Detect which cell encompasses the target text, then output its (X, Y) center coordinate. 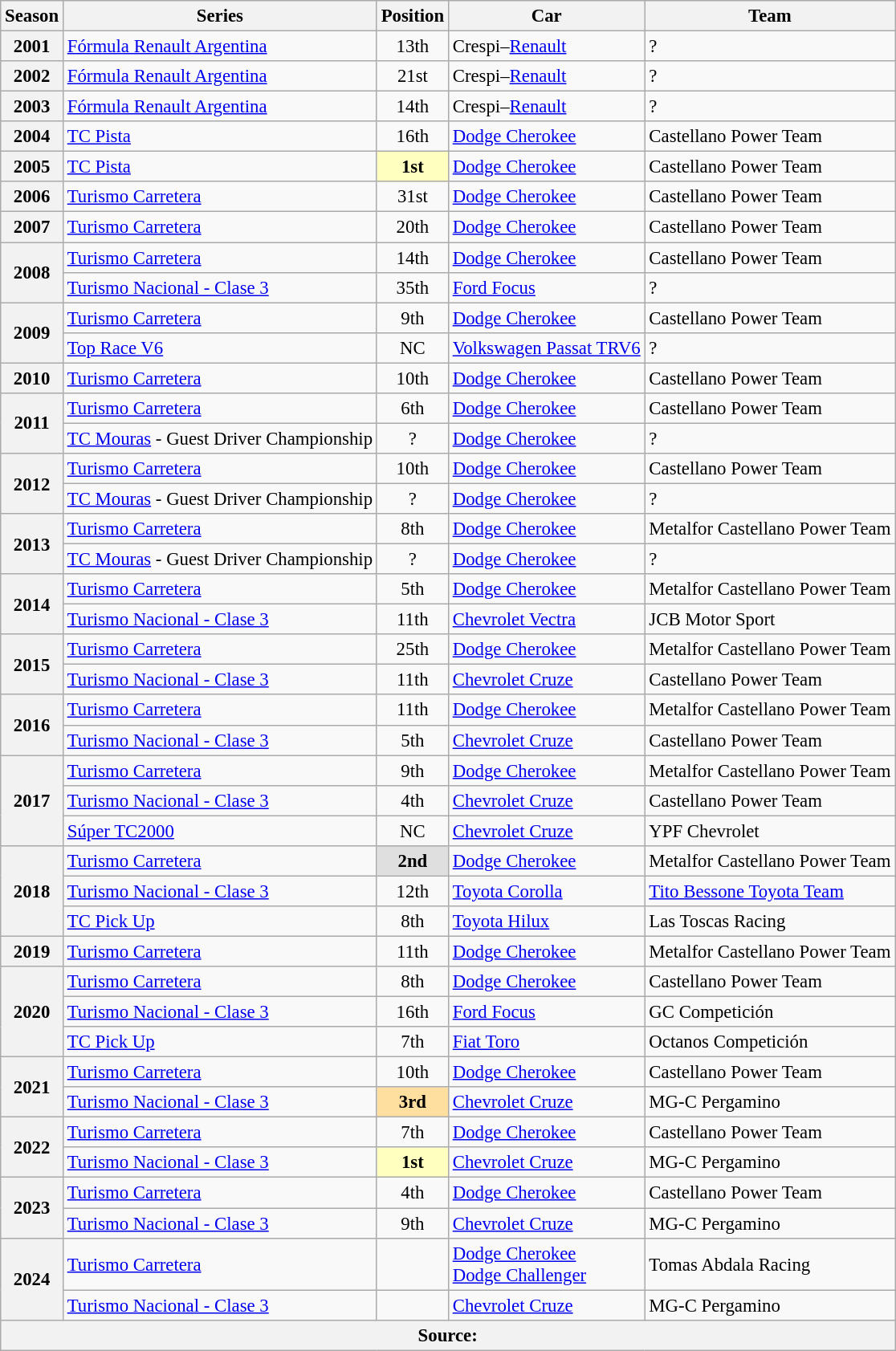
2024 (32, 1279)
Tito Bessone Toyota Team (770, 891)
2014 (32, 604)
JCB Motor Sport (770, 620)
2017 (32, 801)
2015 (32, 665)
2012 (32, 483)
Season (32, 16)
Chevrolet Vectra (546, 620)
2005 (32, 167)
25th (413, 649)
2013 (32, 544)
12th (413, 891)
13th (413, 47)
2007 (32, 227)
Source: (448, 1335)
2020 (32, 1011)
2019 (32, 951)
Series (220, 16)
2023 (32, 1207)
Las Toscas Racing (770, 922)
6th (413, 409)
Car (546, 16)
2022 (32, 1148)
Toyota Hilux (546, 922)
Top Race V6 (220, 348)
GC Competición (770, 1012)
Dodge CherokeeDodge Challenger (546, 1264)
21st (413, 76)
Fiat Toro (546, 1042)
2018 (32, 891)
2006 (32, 197)
2004 (32, 136)
2016 (32, 726)
2008 (32, 273)
35th (413, 287)
2nd (413, 861)
Position (413, 16)
Súper TC2000 (220, 831)
31st (413, 197)
Team (770, 16)
Octanos Competición (770, 1042)
2021 (32, 1087)
20th (413, 227)
Toyota Corolla (546, 891)
YPF Chevrolet (770, 831)
2003 (32, 107)
2011 (32, 424)
2010 (32, 378)
3rd (413, 1102)
2002 (32, 76)
Volkswagen Passat TRV6 (546, 348)
2001 (32, 47)
2009 (32, 332)
Tomas Abdala Racing (770, 1264)
